Provide the (x, y) coordinate of the cell's center where the given text is located.  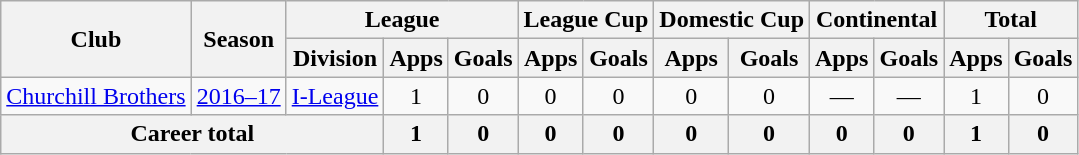
Total (1011, 20)
Career total (192, 134)
Division (335, 58)
League Cup (586, 20)
Churchill Brothers (96, 96)
I-League (335, 96)
Season (238, 39)
2016–17 (238, 96)
Domestic Cup (732, 20)
Club (96, 39)
Continental (877, 20)
League (402, 20)
